Scan for the cell matching the given text and deliver its [X, Y] coordinate at center. 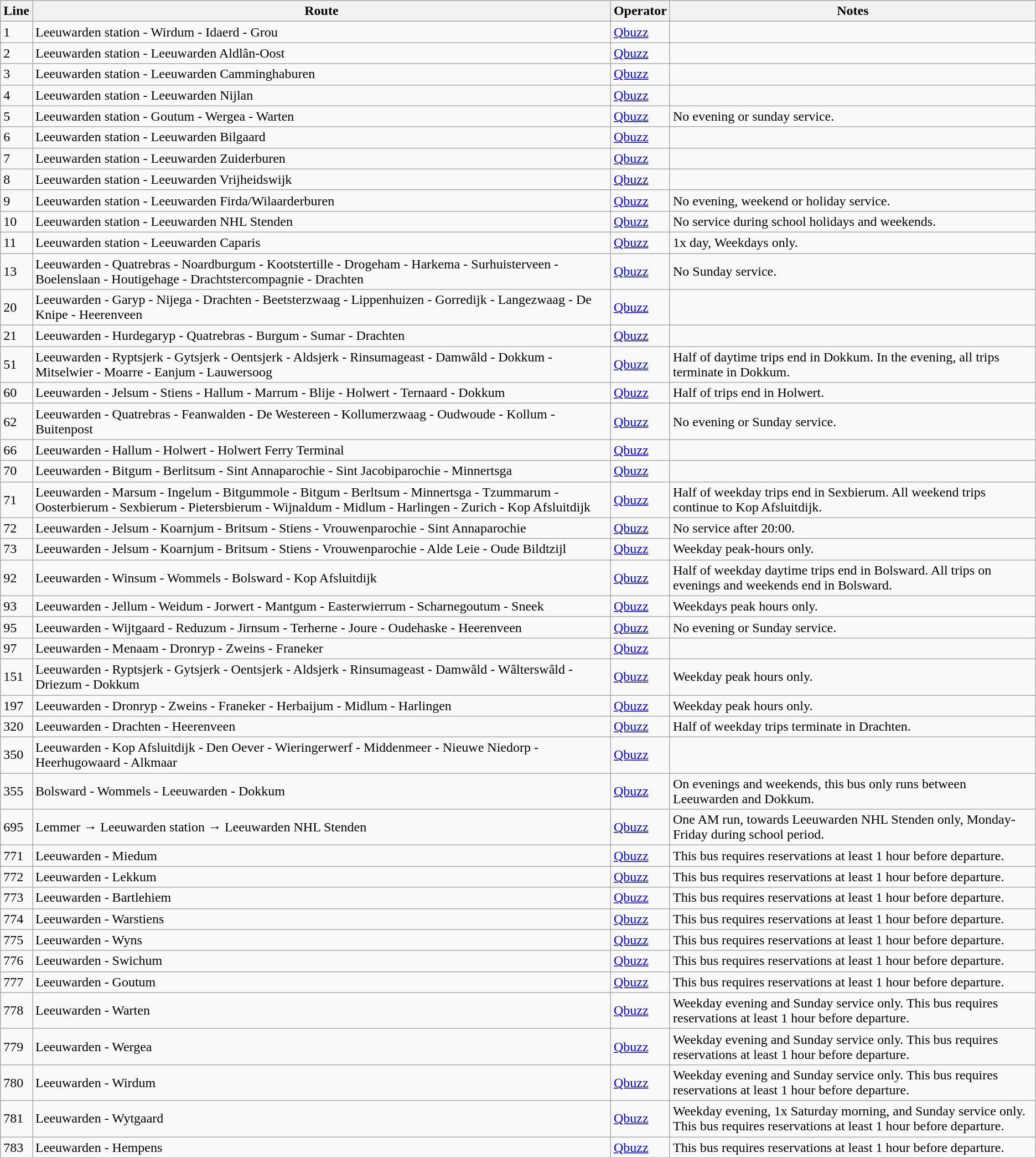
Leeuwarden - Dronryp - Zweins - Franeker - Herbaijum - Midlum - Harlingen [321, 706]
21 [17, 336]
9 [17, 200]
Leeuwarden - Miedum [321, 856]
Leeuwarden - Bitgum - Berlitsum - Sint Annaparochie - Sint Jacobiparochie - Minnertsga [321, 471]
11 [17, 242]
355 [17, 792]
Leeuwarden - Wytgaard [321, 1118]
Line [17, 11]
774 [17, 919]
No Sunday service. [852, 271]
695 [17, 827]
Leeuwarden station - Leeuwarden Nijlan [321, 95]
70 [17, 471]
Leeuwarden - Quatrebras - Feanwalden - De Westereen - Kollumerzwaag - Oudwoude - Kollum - Buitenpost [321, 422]
On evenings and weekends, this bus only runs between Leeuwarden and Dokkum. [852, 792]
62 [17, 422]
Weekday peak-hours only. [852, 549]
10 [17, 221]
Lemmer → Leeuwarden station → Leeuwarden NHL Stenden [321, 827]
Leeuwarden station - Leeuwarden NHL Stenden [321, 221]
783 [17, 1147]
Leeuwarden - Jellum - Weidum - Jorwert - Mantgum - Easterwierrum - Scharnegoutum - Sneek [321, 606]
Leeuwarden - Hempens [321, 1147]
Notes [852, 11]
Leeuwarden station - Leeuwarden Camminghaburen [321, 74]
1x day, Weekdays only. [852, 242]
Leeuwarden station - Leeuwarden Vrijheidswijk [321, 179]
20 [17, 308]
Leeuwarden - Hurdegaryp - Quatrebras - Burgum - Sumar - Drachten [321, 336]
Leeuwarden station - Leeuwarden Bilgaard [321, 137]
Half of trips end in Holwert. [852, 393]
Leeuwarden station - Leeuwarden Zuiderburen [321, 158]
197 [17, 706]
One AM run, towards Leeuwarden NHL Stenden only, Monday-Friday during school period. [852, 827]
Half of weekday daytime trips end in Bolsward. All trips on evenings and weekends end in Bolsward. [852, 578]
776 [17, 961]
Half of daytime trips end in Dokkum. In the evening, all trips terminate in Dokkum. [852, 364]
780 [17, 1083]
Leeuwarden - Ryptsjerk - Gytsjerk - Oentsjerk - Aldsjerk - Rinsumageast - Damwâld - Wâlterswâld - Driezum - Dokkum [321, 676]
93 [17, 606]
Leeuwarden - Wergea [321, 1046]
320 [17, 727]
775 [17, 940]
13 [17, 271]
92 [17, 578]
Leeuwarden station - Leeuwarden Caparis [321, 242]
6 [17, 137]
Leeuwarden station - Leeuwarden Firda/Wilaarderburen [321, 200]
Leeuwarden - Jelsum - Koarnjum - Britsum - Stiens - Vrouwenparochie - Sint Annaparochie [321, 528]
771 [17, 856]
777 [17, 982]
Leeuwarden - Kop Afsluitdijk - Den Oever - Wieringerwerf - Middenmeer - Nieuwe Niedorp - Heerhugowaard - Alkmaar [321, 755]
Leeuwarden - Drachten - Heerenveen [321, 727]
Leeuwarden - Swichum [321, 961]
Leeuwarden - Lekkum [321, 877]
Leeuwarden - Garyp - Nijega - Drachten - Beetsterzwaag - Lippenhuizen - Gorredijk - Langezwaag - De Knipe - Heerenveen [321, 308]
Weekday evening, 1x Saturday morning, and Sunday service only. This bus requires reservations at least 1 hour before departure. [852, 1118]
773 [17, 898]
Leeuwarden - Menaam - Dronryp - Zweins - Franeker [321, 648]
No evening, weekend or holiday service. [852, 200]
Leeuwarden - Goutum [321, 982]
Leeuwarden - Ryptsjerk - Gytsjerk - Oentsjerk - Aldsjerk - Rinsumageast - Damwâld - Dokkum - Mitselwier - Moarre - Eanjum - Lauwersoog [321, 364]
151 [17, 676]
Half of weekday trips terminate in Drachten. [852, 727]
Leeuwarden - Bartlehiem [321, 898]
Leeuwarden station - Leeuwarden Aldlân-Oost [321, 53]
71 [17, 499]
95 [17, 627]
51 [17, 364]
350 [17, 755]
Half of weekday trips end in Sexbierum. All weekend trips continue to Kop Afsluitdijk. [852, 499]
Leeuwarden - Winsum - Wommels - Bolsward - Kop Afsluitdijk [321, 578]
1 [17, 32]
Leeuwarden station - Wirdum - Idaerd - Grou [321, 32]
Leeuwarden - Jelsum - Stiens - Hallum - Marrum - Blije - Holwert - Ternaard - Dokkum [321, 393]
72 [17, 528]
97 [17, 648]
No evening or sunday service. [852, 116]
Leeuwarden - Wyns [321, 940]
Leeuwarden - Jelsum - Koarnjum - Britsum - Stiens - Vrouwenparochie - Alde Leie - Oude Bildtzijl [321, 549]
4 [17, 95]
No service during school holidays and weekends. [852, 221]
7 [17, 158]
778 [17, 1011]
779 [17, 1046]
Bolsward - Wommels - Leeuwarden - Dokkum [321, 792]
Leeuwarden - Warstiens [321, 919]
60 [17, 393]
73 [17, 549]
781 [17, 1118]
3 [17, 74]
8 [17, 179]
Leeuwarden station - Goutum - Wergea - Warten [321, 116]
No service after 20:00. [852, 528]
Leeuwarden - Wijtgaard - Reduzum - Jirnsum - Terherne - Joure - Oudehaske - Heerenveen [321, 627]
66 [17, 450]
772 [17, 877]
Leeuwarden - Wirdum [321, 1083]
Operator [640, 11]
Route [321, 11]
Leeuwarden - Hallum - Holwert - Holwert Ferry Terminal [321, 450]
2 [17, 53]
Weekdays peak hours only. [852, 606]
Leeuwarden - Warten [321, 1011]
5 [17, 116]
